Find where the given text appears and provide that cell's center as [X, Y] coordinate. 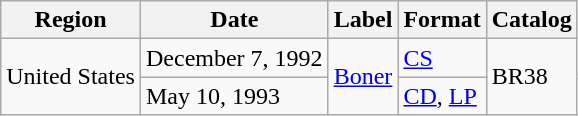
Region [71, 20]
Date [234, 20]
Label [363, 20]
CS [442, 58]
May 10, 1993 [234, 96]
December 7, 1992 [234, 58]
Format [442, 20]
United States [71, 77]
Catalog [532, 20]
CD, LP [442, 96]
BR38 [532, 77]
Boner [363, 77]
